Extract the (x, y) coordinate from the center of the cell holding the provided text.  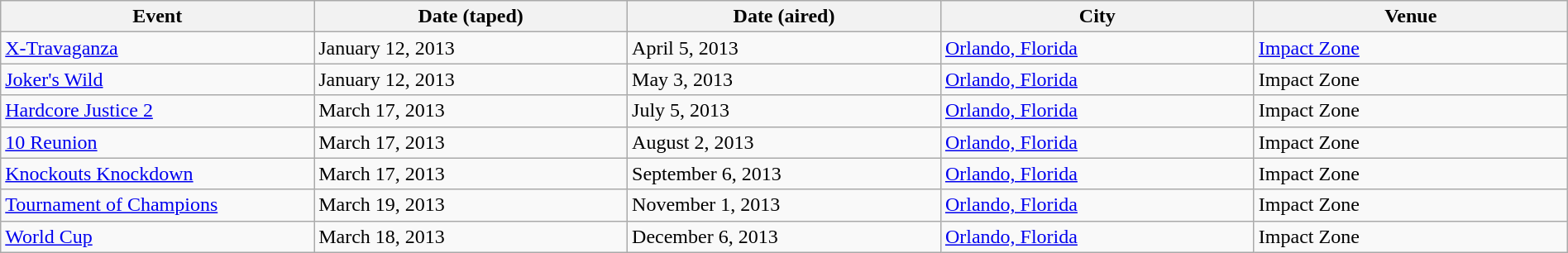
April 5, 2013 (784, 48)
March 18, 2013 (471, 236)
March 19, 2013 (471, 205)
X-Travaganza (157, 48)
Venue (1411, 17)
Date (aired) (784, 17)
July 5, 2013 (784, 111)
World Cup (157, 236)
Hardcore Justice 2 (157, 111)
Tournament of Champions (157, 205)
November 1, 2013 (784, 205)
December 6, 2013 (784, 236)
Event (157, 17)
August 2, 2013 (784, 142)
City (1097, 17)
September 6, 2013 (784, 174)
10 Reunion (157, 142)
Knockouts Knockdown (157, 174)
Date (taped) (471, 17)
May 3, 2013 (784, 79)
Joker's Wild (157, 79)
